Output the (x, y) coordinate of the center of the cell containing the given text.  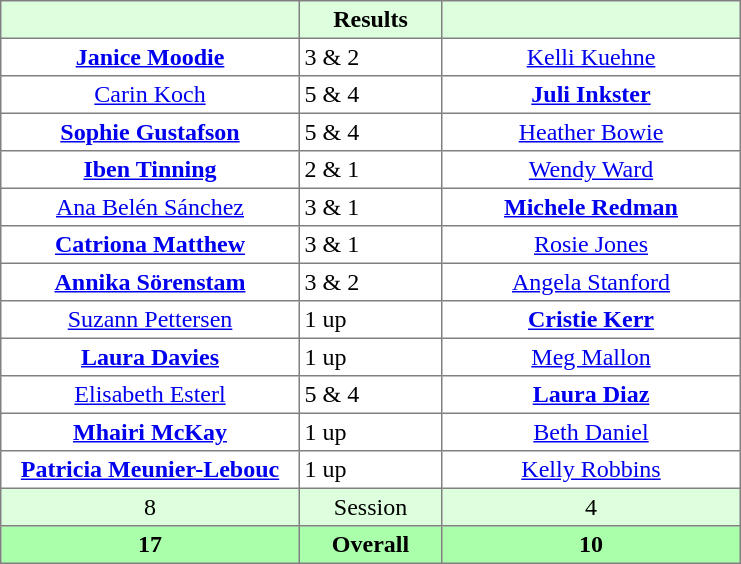
Wendy Ward (591, 170)
4 (591, 507)
Cristie Kerr (591, 320)
10 (591, 545)
Meg Mallon (591, 357)
Results (370, 20)
Heather Bowie (591, 132)
Mhairi McKay (150, 432)
8 (150, 507)
Laura Davies (150, 357)
Sophie Gustafson (150, 132)
Laura Diaz (591, 395)
Overall (370, 545)
Beth Daniel (591, 432)
Angela Stanford (591, 282)
Carin Koch (150, 95)
17 (150, 545)
Rosie Jones (591, 245)
Michele Redman (591, 207)
Iben Tinning (150, 170)
Elisabeth Esterl (150, 395)
Kelly Robbins (591, 470)
Patricia Meunier-Lebouc (150, 470)
Annika Sörenstam (150, 282)
2 & 1 (370, 170)
Janice Moodie (150, 57)
Session (370, 507)
Suzann Pettersen (150, 320)
Kelli Kuehne (591, 57)
Ana Belén Sánchez (150, 207)
Catriona Matthew (150, 245)
Juli Inkster (591, 95)
